Output the (X, Y) coordinate of the center of the cell containing the given text.  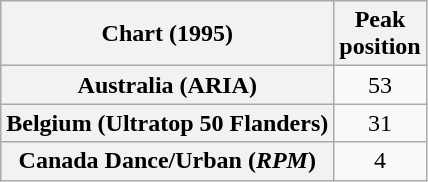
Canada Dance/Urban (RPM) (168, 161)
Australia (ARIA) (168, 85)
31 (380, 123)
4 (380, 161)
Belgium (Ultratop 50 Flanders) (168, 123)
Peakposition (380, 34)
53 (380, 85)
Chart (1995) (168, 34)
